Capture the cell that displays the provided text and extract its (x, y) central coordinate. 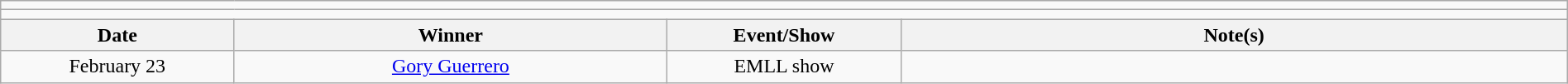
Gory Guerrero (451, 67)
Note(s) (1234, 35)
Date (117, 35)
Winner (451, 35)
Event/Show (784, 35)
EMLL show (784, 67)
February 23 (117, 67)
